Pinpoint the cell where the given text exists, returning its [x, y] midpoint coordinate. 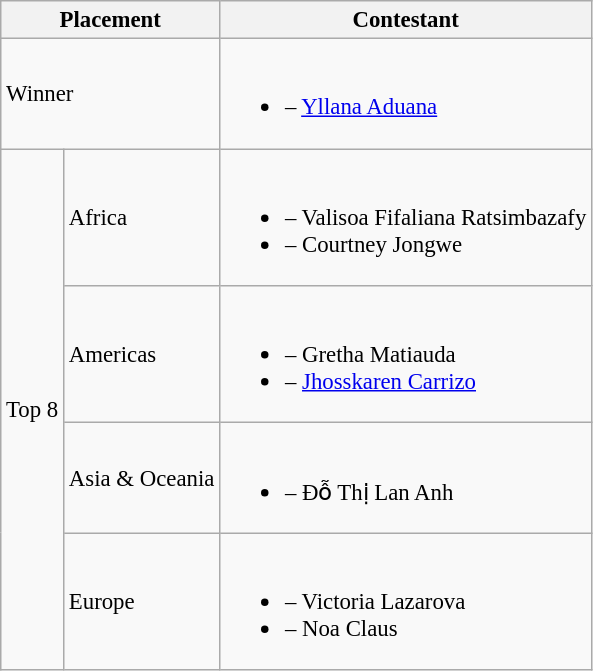
Contestant [406, 20]
– Victoria Lazarova – Noa Claus [406, 602]
Africa [142, 218]
– Gretha Matiauda – Jhosskaren Carrizo [406, 354]
Placement [110, 20]
Top 8 [32, 410]
Asia & Oceania [142, 478]
– Yllana Aduana [406, 94]
Winner [110, 94]
Americas [142, 354]
– Đỗ Thị Lan Anh [406, 478]
– Valisoa Fifaliana Ratsimbazafy – Courtney Jongwe [406, 218]
Europe [142, 602]
